Pinpoint the cell where the given text exists, returning its [X, Y] midpoint coordinate. 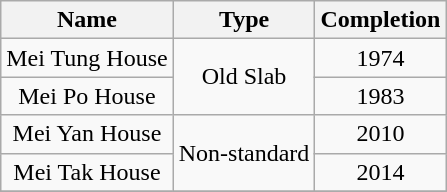
Mei Tung House [87, 58]
Old Slab [244, 77]
1983 [380, 96]
2014 [380, 172]
Mei Po House [87, 96]
2010 [380, 134]
Completion [380, 20]
Name [87, 20]
Mei Yan House [87, 134]
Mei Tak House [87, 172]
Type [244, 20]
Non-standard [244, 153]
1974 [380, 58]
